Search for the cell housing the specified text and yield its [X, Y] center coordinate. 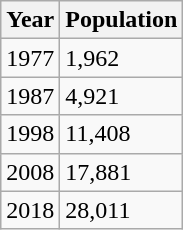
1987 [30, 96]
28,011 [122, 210]
Population [122, 20]
1,962 [122, 58]
17,881 [122, 172]
11,408 [122, 134]
4,921 [122, 96]
2008 [30, 172]
1977 [30, 58]
Year [30, 20]
1998 [30, 134]
2018 [30, 210]
